Identify which cell holds the provided text, then report its (X, Y) central coordinate. 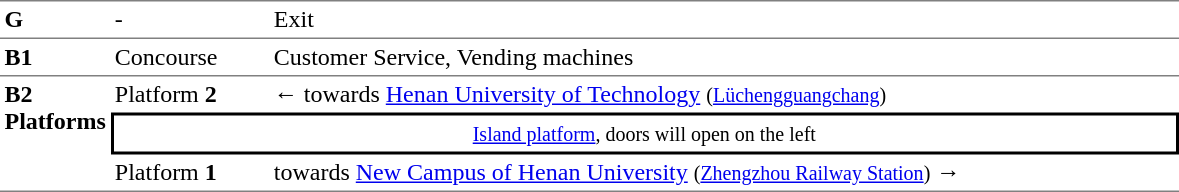
Customer Service, Vending machines (724, 58)
Platform 1 (190, 173)
Concourse (190, 58)
G (55, 19)
← towards Henan University of Technology (Lüchengguangchang) (724, 94)
B2Platforms (55, 134)
B1 (55, 58)
Island platform, doors will open on the left (644, 133)
Platform 2 (190, 94)
towards New Campus of Henan University (Zhengzhou Railway Station) → (724, 173)
- (190, 19)
Exit (724, 19)
